Return the (x, y) coordinate for the center point of the cell that contains the specified text.  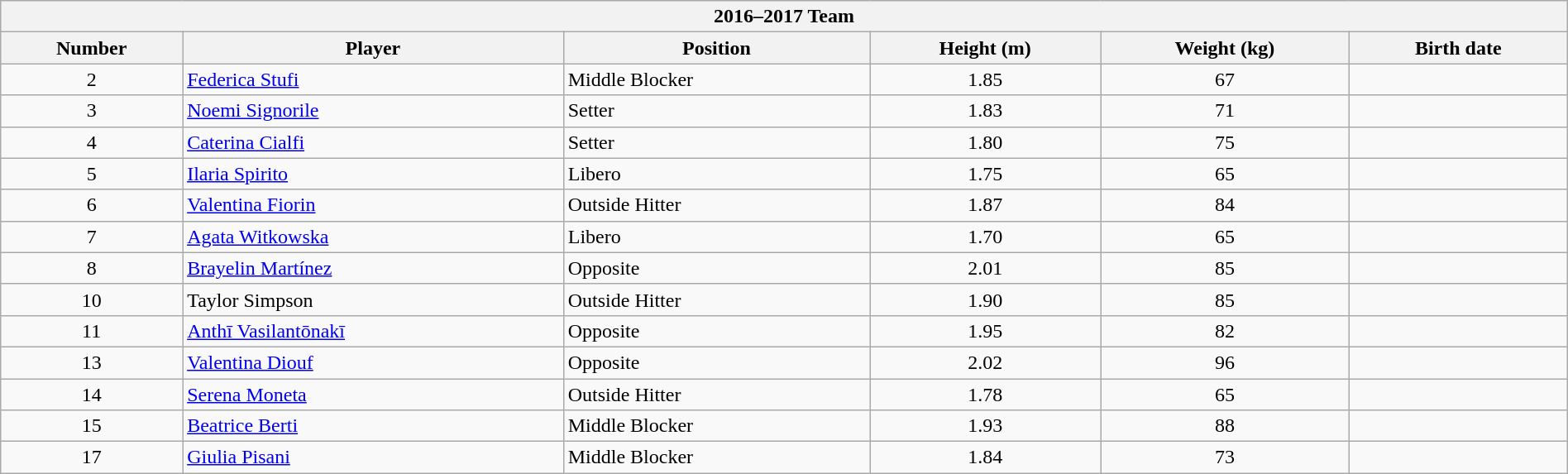
1.85 (986, 79)
8 (92, 268)
Valentina Diouf (374, 362)
Caterina Cialfi (374, 142)
Brayelin Martínez (374, 268)
67 (1225, 79)
Anthī Vasilantōnakī (374, 331)
1.78 (986, 395)
96 (1225, 362)
82 (1225, 331)
1.83 (986, 111)
1.75 (986, 174)
71 (1225, 111)
Beatrice Berti (374, 426)
2016–2017 Team (784, 17)
14 (92, 395)
Player (374, 48)
15 (92, 426)
2.01 (986, 268)
1.84 (986, 457)
Valentina Fiorin (374, 205)
Federica Stufi (374, 79)
13 (92, 362)
1.95 (986, 331)
88 (1225, 426)
1.87 (986, 205)
1.80 (986, 142)
Agata Witkowska (374, 237)
2 (92, 79)
Number (92, 48)
10 (92, 299)
Height (m) (986, 48)
4 (92, 142)
Serena Moneta (374, 395)
84 (1225, 205)
Giulia Pisani (374, 457)
6 (92, 205)
Position (716, 48)
11 (92, 331)
2.02 (986, 362)
75 (1225, 142)
1.90 (986, 299)
1.70 (986, 237)
Birth date (1458, 48)
17 (92, 457)
7 (92, 237)
Noemi Signorile (374, 111)
1.93 (986, 426)
5 (92, 174)
3 (92, 111)
Weight (kg) (1225, 48)
Taylor Simpson (374, 299)
Ilaria Spirito (374, 174)
73 (1225, 457)
